Identify which cell holds the provided text, then report its (x, y) central coordinate. 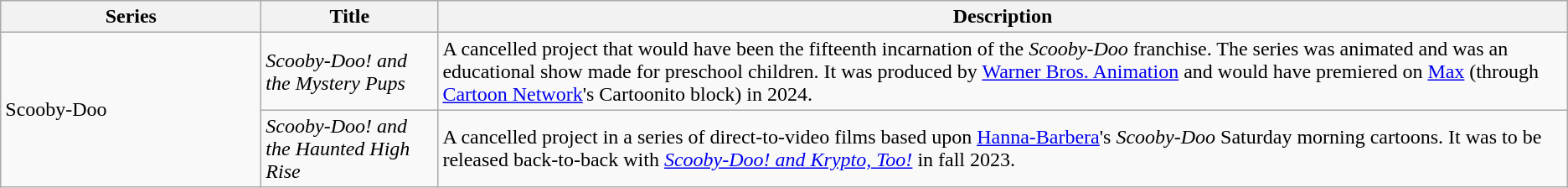
Description (1003, 17)
Scooby-Doo! and the Mystery Pups (350, 71)
Title (350, 17)
Series (131, 17)
Scooby-Doo! and the Haunted High Rise (350, 149)
Scooby-Doo (131, 110)
